Identify which cell holds the provided text, then report its [X, Y] central coordinate. 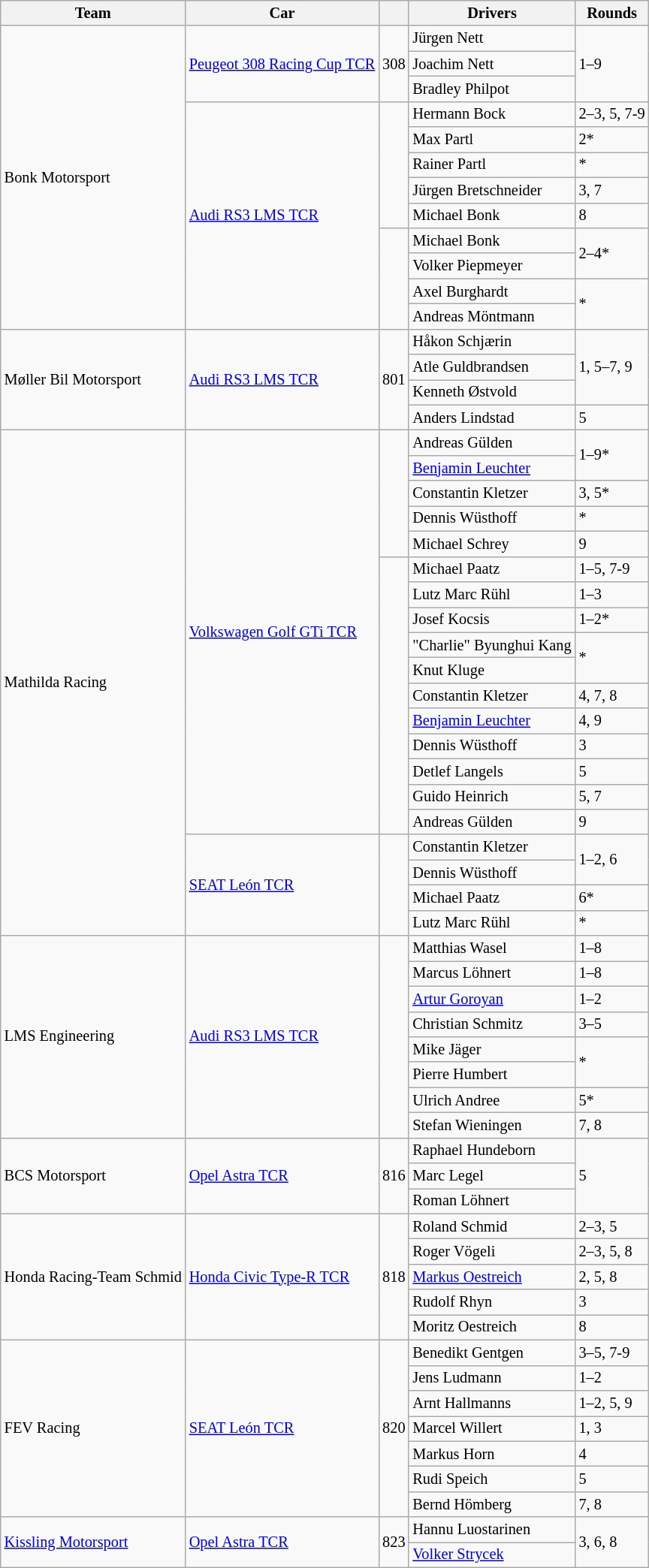
818 [394, 1277]
Jürgen Bretschneider [491, 190]
Team [93, 13]
"Charlie" Byunghui Kang [491, 645]
Ulrich Andree [491, 1100]
2–3, 5 [612, 1226]
Michael Schrey [491, 544]
FEV Racing [93, 1428]
Bonk Motorsport [93, 177]
Peugeot 308 Racing Cup TCR [282, 63]
5* [612, 1100]
Volkswagen Golf GTi TCR [282, 632]
6* [612, 897]
Hannu Luostarinen [491, 1530]
Volker Strycek [491, 1554]
Detlef Langels [491, 771]
Jürgen Nett [491, 38]
Rudolf Rhyn [491, 1302]
Drivers [491, 13]
Markus Oestreich [491, 1277]
Axel Burghardt [491, 291]
Knut Kluge [491, 670]
Roger Vögeli [491, 1252]
820 [394, 1428]
1–3 [612, 594]
4, 9 [612, 721]
1–9 [612, 63]
Hermann Bock [491, 114]
3–5, 7-9 [612, 1352]
Møller Bil Motorsport [93, 380]
Max Partl [491, 140]
2* [612, 140]
2–3, 5, 7-9 [612, 114]
Arnt Hallmanns [491, 1403]
1, 5–7, 9 [612, 366]
Håkon Schjærin [491, 342]
3–5 [612, 1024]
Pierre Humbert [491, 1075]
Marcel Willert [491, 1428]
Mike Jäger [491, 1049]
308 [394, 63]
Guido Heinrich [491, 797]
Kissling Motorsport [93, 1542]
Rudi Speich [491, 1479]
Kenneth Østvold [491, 392]
Benedikt Gentgen [491, 1352]
5, 7 [612, 797]
4 [612, 1454]
BCS Motorsport [93, 1176]
Marc Legel [491, 1176]
Volker Piepmeyer [491, 266]
Honda Civic Type-R TCR [282, 1277]
1–2, 5, 9 [612, 1403]
LMS Engineering [93, 1036]
Stefan Wieningen [491, 1125]
Marcus Löhnert [491, 973]
1–2, 6 [612, 859]
Bradley Philpot [491, 89]
3, 5* [612, 493]
801 [394, 380]
2–3, 5, 8 [612, 1252]
Bernd Hömberg [491, 1504]
Mathilda Racing [93, 682]
2, 5, 8 [612, 1277]
4, 7, 8 [612, 695]
Car [282, 13]
1–9* [612, 455]
Josef Kocsis [491, 620]
Rounds [612, 13]
3, 6, 8 [612, 1542]
1, 3 [612, 1428]
Atle Guldbrandsen [491, 367]
Moritz Oestreich [491, 1327]
Artur Goroyan [491, 999]
2–4* [612, 252]
3, 7 [612, 190]
Andreas Möntmann [491, 316]
Rainer Partl [491, 164]
Raphael Hundeborn [491, 1150]
Roman Löhnert [491, 1201]
Matthias Wasel [491, 948]
1–2* [612, 620]
1–5, 7-9 [612, 569]
Joachim Nett [491, 64]
Anders Lindstad [491, 418]
816 [394, 1176]
Christian Schmitz [491, 1024]
Honda Racing-Team Schmid [93, 1277]
823 [394, 1542]
Jens Ludmann [491, 1378]
Roland Schmid [491, 1226]
Markus Horn [491, 1454]
